Pinpoint the cell where the given text exists, returning its (x, y) midpoint coordinate. 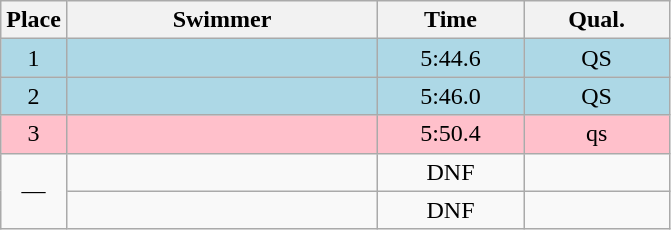
Qual. (597, 20)
Time (451, 20)
— (34, 191)
qs (597, 134)
2 (34, 96)
5:50.4 (451, 134)
Place (34, 20)
5:44.6 (451, 58)
1 (34, 58)
Swimmer (222, 20)
5:46.0 (451, 96)
3 (34, 134)
